Determine the [x, y] coordinate at the center of the cell enclosing the given text.  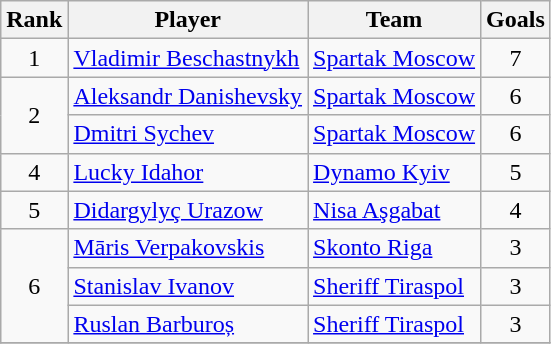
2 [34, 115]
Vladimir Beschastnykh [188, 58]
Player [188, 20]
Goals [516, 20]
Skonto Riga [394, 248]
Stanislav Ivanov [188, 286]
7 [516, 58]
Dmitri Sychev [188, 134]
Lucky Idahor [188, 172]
Nisa Aşgabat [394, 210]
Māris Verpakovskis [188, 248]
Dynamo Kyiv [394, 172]
Team [394, 20]
1 [34, 58]
Ruslan Barburoș [188, 324]
Aleksandr Danishevsky [188, 96]
Didargylyç Urazow [188, 210]
Rank [34, 20]
